Provide the (X, Y) coordinate of the cell's center where the given text is located.  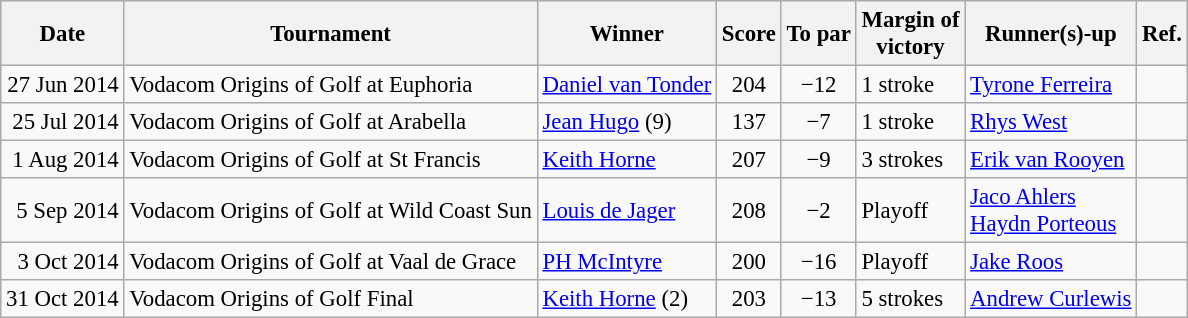
Daniel van Tonder (626, 85)
−12 (818, 85)
To par (818, 34)
Winner (626, 34)
207 (750, 160)
1 Aug 2014 (62, 160)
Jean Hugo (9) (626, 122)
Tyrone Ferreira (1051, 85)
−13 (818, 299)
Vodacom Origins of Golf at Wild Coast Sun (330, 210)
PH McIntyre (626, 262)
Vodacom Origins of Golf at St Francis (330, 160)
31 Oct 2014 (62, 299)
Jaco Ahlers Haydn Porteous (1051, 210)
3 Oct 2014 (62, 262)
Margin ofvictory (910, 34)
Date (62, 34)
Vodacom Origins of Golf at Euphoria (330, 85)
5 strokes (910, 299)
Keith Horne (626, 160)
200 (750, 262)
137 (750, 122)
25 Jul 2014 (62, 122)
Runner(s)-up (1051, 34)
Rhys West (1051, 122)
−9 (818, 160)
−2 (818, 210)
Jake Roos (1051, 262)
Vodacom Origins of Golf at Vaal de Grace (330, 262)
27 Jun 2014 (62, 85)
Vodacom Origins of Golf Final (330, 299)
5 Sep 2014 (62, 210)
Keith Horne (2) (626, 299)
Ref. (1162, 34)
−16 (818, 262)
203 (750, 299)
3 strokes (910, 160)
208 (750, 210)
Erik van Rooyen (1051, 160)
Vodacom Origins of Golf at Arabella (330, 122)
Louis de Jager (626, 210)
Score (750, 34)
Tournament (330, 34)
−7 (818, 122)
Andrew Curlewis (1051, 299)
204 (750, 85)
